Determine the (x, y) coordinate at the center of the cell enclosing the given text.  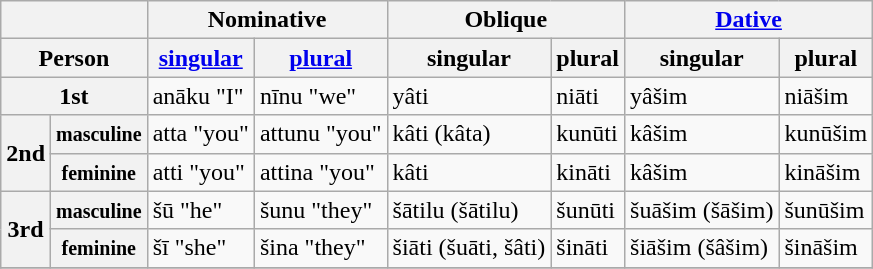
kunūšim (826, 134)
šū "he" (200, 210)
niāšim (826, 96)
šiāti (šuāti, šâti) (469, 248)
atti "you" (200, 172)
šuāšim (šāšim) (702, 210)
kunūti (588, 134)
Nominative (267, 20)
šunu "they" (320, 210)
šināšim (826, 248)
1st (74, 96)
niāti (588, 96)
šiāšim (šâšim) (702, 248)
šunūšim (826, 210)
anāku "I" (200, 96)
atta "you" (200, 134)
Oblique (506, 20)
šināti (588, 248)
Person (74, 58)
kâti (469, 172)
šina "they" (320, 248)
3rd (26, 229)
kâti (kâta) (469, 134)
attina "you" (320, 172)
yâšim (702, 96)
šunūti (588, 210)
kināšim (826, 172)
attunu "you" (320, 134)
nīnu "we" (320, 96)
Dative (749, 20)
šātilu (šātilu) (469, 210)
2nd (26, 153)
yâti (469, 96)
kināti (588, 172)
šī "she" (200, 248)
